Search for the cell housing the specified text and yield its (x, y) center coordinate. 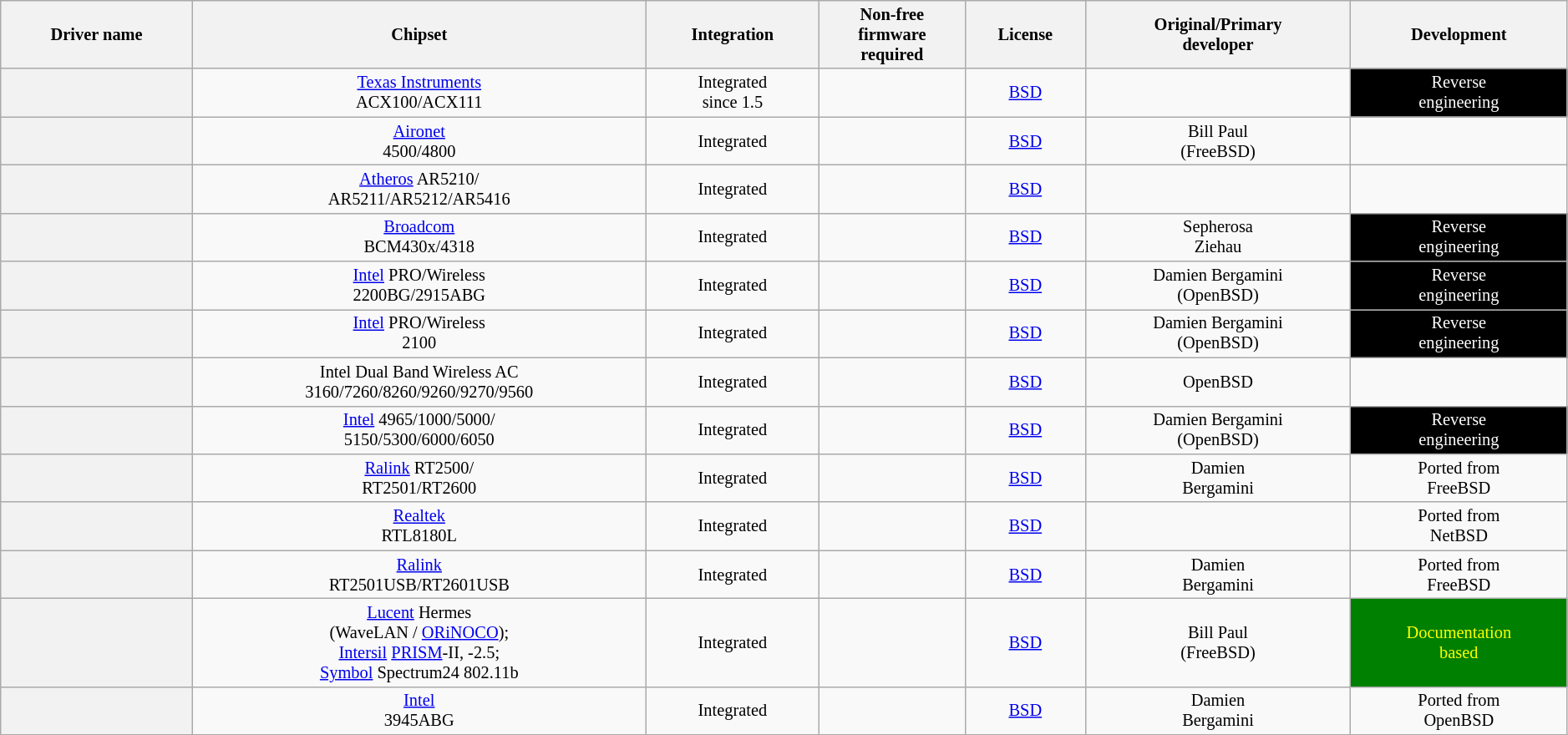
Development (1459, 34)
Driver name (97, 34)
Ported from NetBSD (1459, 526)
SepherosaZiehau (1218, 237)
BroadcomBCM430x/4318 (419, 237)
OpenBSD (1218, 382)
Chipset (419, 34)
Intel 4965/1000/5000/5150/5300/6000/6050 (419, 430)
Atheros AR5210/AR5211/AR5212/AR5416 (419, 189)
Intel3945ABG (419, 711)
Non-free firmware required (892, 34)
Integration (733, 34)
Ported from OpenBSD (1459, 711)
Bill Paul(FreeBSD) (1218, 141)
Bill Paul (FreeBSD) (1218, 642)
RalinkRT2501USB/RT2601USB (419, 575)
Integrated since 1.5 (733, 93)
Aironet4500/4800 (419, 141)
License (1026, 34)
RealtekRTL8180L (419, 526)
Ralink RT2500/RT2501/RT2600 (419, 478)
Texas InstrumentsACX100/ACX111 (419, 93)
Intel PRO/Wireless2200BG/2915ABG (419, 286)
Original/Primary developer (1218, 34)
Intel PRO/Wireless2100 (419, 333)
Lucent Hermes(WaveLAN / ORiNOCO);Intersil PRISM-II, -2.5; Symbol Spectrum24 802.11b (419, 642)
Documentation based (1459, 642)
Intel Dual Band Wireless AC3160/7260/8260/9260/9270/9560 (419, 382)
